Provide the (X, Y) coordinate of the cell's center where the given text is located.  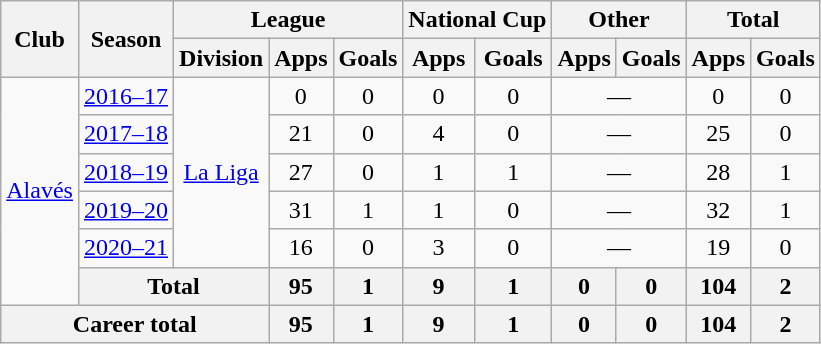
National Cup (478, 20)
31 (301, 210)
La Liga (222, 172)
Other (619, 20)
16 (301, 248)
League (288, 20)
Alavés (40, 191)
2016–17 (126, 96)
2018–19 (126, 172)
Division (222, 58)
Season (126, 39)
2020–21 (126, 248)
Career total (135, 324)
28 (718, 172)
3 (439, 248)
2019–20 (126, 210)
25 (718, 134)
27 (301, 172)
Club (40, 39)
2017–18 (126, 134)
32 (718, 210)
21 (301, 134)
19 (718, 248)
4 (439, 134)
